Output the [X, Y] coordinate of the center of the cell containing the given text.  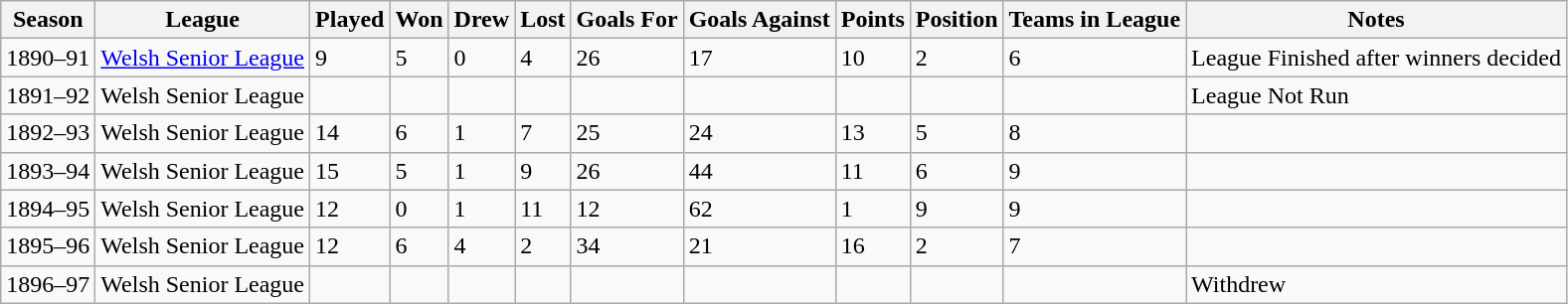
Withdrew [1376, 284]
1891–92 [48, 95]
13 [873, 133]
League Finished after winners decided [1376, 58]
1893–94 [48, 171]
15 [350, 171]
25 [626, 133]
Points [873, 20]
14 [350, 133]
44 [760, 171]
League Not Run [1376, 95]
1892–93 [48, 133]
Drew [481, 20]
Notes [1376, 20]
Teams in League [1095, 20]
Goals For [626, 20]
Goals Against [760, 20]
8 [1095, 133]
Season [48, 20]
Played [350, 20]
1895–96 [48, 246]
Won [420, 20]
21 [760, 246]
Position [957, 20]
League [203, 20]
Lost [543, 20]
1896–97 [48, 284]
1890–91 [48, 58]
24 [760, 133]
10 [873, 58]
17 [760, 58]
62 [760, 209]
16 [873, 246]
34 [626, 246]
1894–95 [48, 209]
